From the cell containing the given text, extract its center point as (X, Y) coordinate. 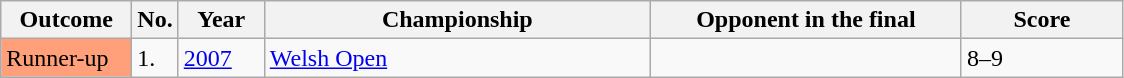
Opponent in the final (806, 20)
Score (1042, 20)
1. (155, 58)
Year (221, 20)
2007 (221, 58)
8–9 (1042, 58)
No. (155, 20)
Welsh Open (457, 58)
Championship (457, 20)
Outcome (66, 20)
Runner-up (66, 58)
